Scan for the cell matching the given text and deliver its (X, Y) coordinate at center. 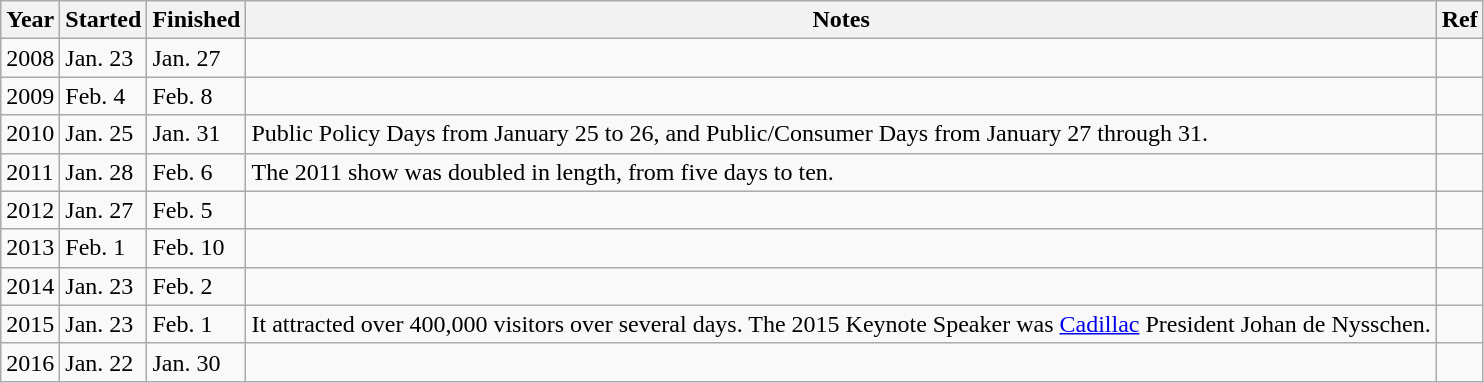
2013 (30, 248)
Ref (1460, 20)
Feb. 4 (104, 96)
2011 (30, 172)
Jan. 22 (104, 362)
Year (30, 20)
Finished (196, 20)
Started (104, 20)
Public Policy Days from January 25 to 26, and Public/Consumer Days from January 27 through 31. (841, 134)
Feb. 6 (196, 172)
2015 (30, 324)
Feb. 2 (196, 286)
Jan. 28 (104, 172)
2014 (30, 286)
Notes (841, 20)
2012 (30, 210)
2009 (30, 96)
The 2011 show was doubled in length, from five days to ten. (841, 172)
Jan. 31 (196, 134)
2016 (30, 362)
2008 (30, 58)
Feb. 5 (196, 210)
Feb. 8 (196, 96)
Jan. 25 (104, 134)
Jan. 30 (196, 362)
2010 (30, 134)
Feb. 10 (196, 248)
It attracted over 400,000 visitors over several days. The 2015 Keynote Speaker was Cadillac President Johan de Nysschen. (841, 324)
